Determine the (x, y) coordinate at the center of the cell enclosing the given text.  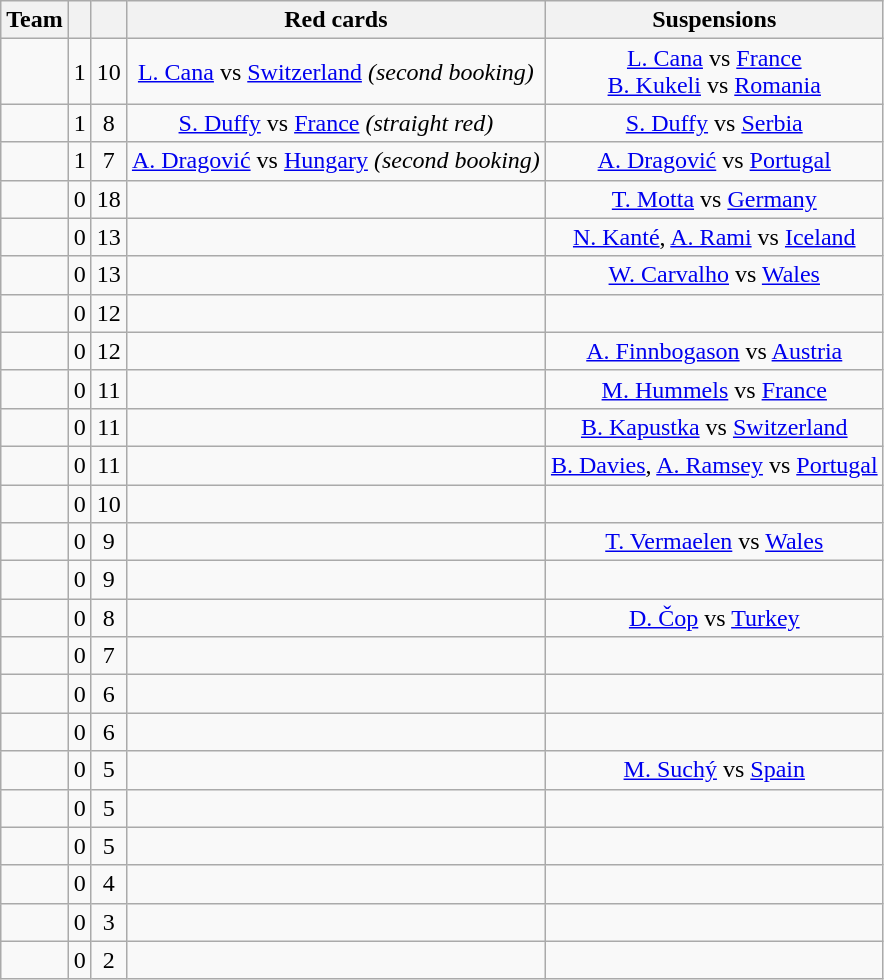
Team (35, 20)
L. Cana vs Switzerland (second booking) (336, 72)
A. Finnbogason vs Austria (714, 351)
M. Suchý vs Spain (714, 770)
S. Duffy vs Serbia (714, 123)
T. Motta vs Germany (714, 199)
N. Kanté, A. Rami vs Iceland (714, 237)
L. Cana vs FranceB. Kukeli vs Romania (714, 72)
A. Dragović vs Portugal (714, 161)
M. Hummels vs France (714, 389)
S. Duffy vs France (straight red) (336, 123)
T. Vermaelen vs Wales (714, 542)
Red cards (336, 20)
4 (108, 884)
D. Čop vs Turkey (714, 618)
B. Kapustka vs Switzerland (714, 427)
A. Dragović vs Hungary (second booking) (336, 161)
2 (108, 960)
B. Davies, A. Ramsey vs Portugal (714, 465)
W. Carvalho vs Wales (714, 275)
3 (108, 922)
18 (108, 199)
Suspensions (714, 20)
